Find where the given text appears and provide that cell's center as [X, Y] coordinate. 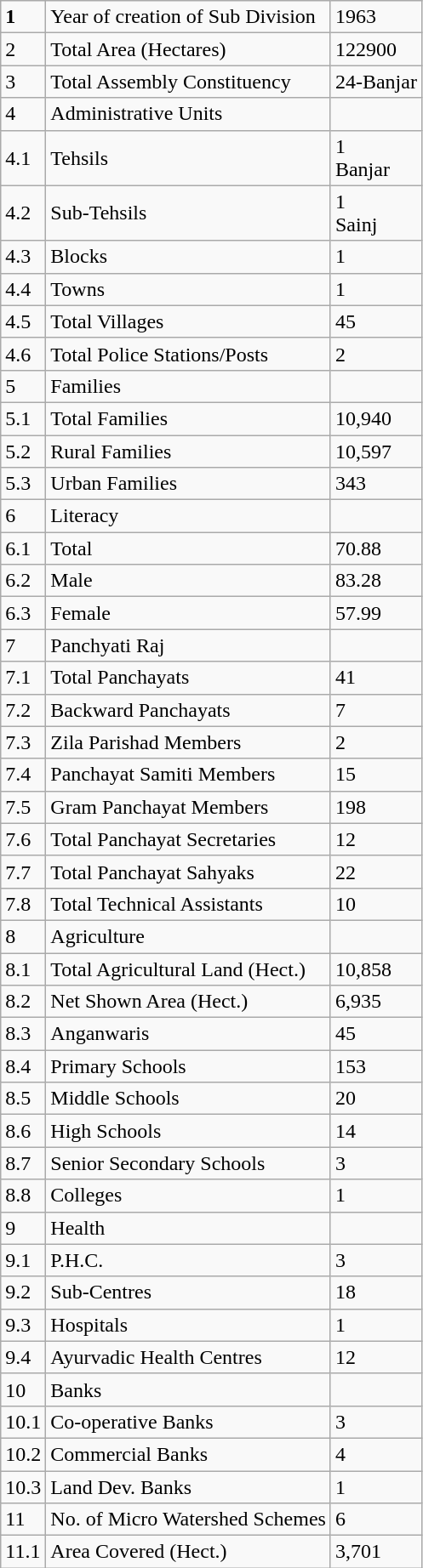
Net Shown Area (Hect.) [189, 1002]
4.4 [24, 289]
122900 [376, 49]
Total [189, 548]
7.5 [24, 807]
5 [24, 386]
Rural Families [189, 452]
8.6 [24, 1131]
10.1 [24, 1422]
7.8 [24, 904]
Male [189, 581]
Health [189, 1228]
5.2 [24, 452]
Colleges [189, 1196]
11.1 [24, 1552]
Land Dev. Banks [189, 1487]
Zila Parishad Members [189, 742]
10.3 [24, 1487]
Total Police Stations/Posts [189, 354]
Total Panchayat Secretaries [189, 839]
Tehsils [189, 158]
4.2 [24, 213]
10,597 [376, 452]
Ayurvadic Health Centres [189, 1357]
Total Technical Assistants [189, 904]
Sub-Centres [189, 1292]
1963 [376, 17]
14 [376, 1131]
Senior Secondary Schools [189, 1163]
7.2 [24, 710]
10,940 [376, 418]
Total Agricultural Land (Hect.) [189, 969]
4.6 [24, 354]
Sub-Tehsils [189, 213]
5.1 [24, 418]
1Sainj [376, 213]
Administrative Units [189, 114]
Blocks [189, 257]
6.2 [24, 581]
10,858 [376, 969]
9.2 [24, 1292]
6,935 [376, 1002]
9.3 [24, 1325]
41 [376, 678]
Total Area (Hectares) [189, 49]
Commercial Banks [189, 1454]
9 [24, 1228]
No. of Micro Watershed Schemes [189, 1520]
22 [376, 872]
High Schools [189, 1131]
83.28 [376, 581]
Literacy [189, 516]
7.1 [24, 678]
Panchayat Samiti Members [189, 775]
9.1 [24, 1260]
Total Villages [189, 321]
1Banjar [376, 158]
6.3 [24, 613]
Urban Families [189, 484]
Families [189, 386]
Towns [189, 289]
Year of creation of Sub Division [189, 17]
Total Panchayats [189, 678]
Total Panchayat Sahyaks [189, 872]
20 [376, 1099]
7.6 [24, 839]
70.88 [376, 548]
198 [376, 807]
8.7 [24, 1163]
8.1 [24, 969]
11 [24, 1520]
57.99 [376, 613]
5.3 [24, 484]
Co-operative Banks [189, 1422]
3,701 [376, 1552]
8.3 [24, 1034]
8.2 [24, 1002]
8.8 [24, 1196]
Female [189, 613]
Area Covered (Hect.) [189, 1552]
8.5 [24, 1099]
8.4 [24, 1066]
Total Families [189, 418]
7.3 [24, 742]
4.1 [24, 158]
Anganwaris [189, 1034]
15 [376, 775]
Banks [189, 1389]
10.2 [24, 1454]
8 [24, 936]
343 [376, 484]
7.7 [24, 872]
18 [376, 1292]
Middle Schools [189, 1099]
6.1 [24, 548]
Hospitals [189, 1325]
24-Banjar [376, 82]
153 [376, 1066]
P.H.C. [189, 1260]
4.3 [24, 257]
7.4 [24, 775]
9.4 [24, 1357]
Gram Panchayat Members [189, 807]
Total Assembly Constituency [189, 82]
Agriculture [189, 936]
4.5 [24, 321]
Panchyati Raj [189, 645]
Backward Panchayats [189, 710]
Primary Schools [189, 1066]
